Locate the cell with the specified text and output its [x, y] center coordinate. 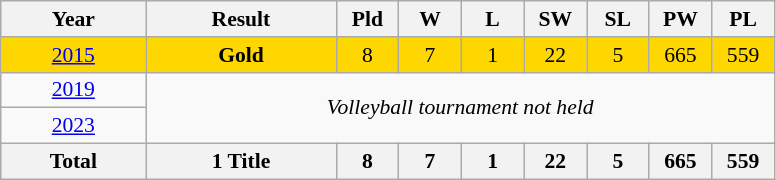
SW [556, 19]
SL [618, 19]
PW [680, 19]
Year [74, 19]
2015 [74, 55]
Total [74, 162]
L [492, 19]
1 Title [241, 162]
Pld [368, 19]
2023 [74, 126]
Volleyball tournament not held [460, 108]
W [430, 19]
2019 [74, 90]
PL [744, 19]
Result [241, 19]
Gold [241, 55]
